Return (X, Y) of the center of cell containing provided text 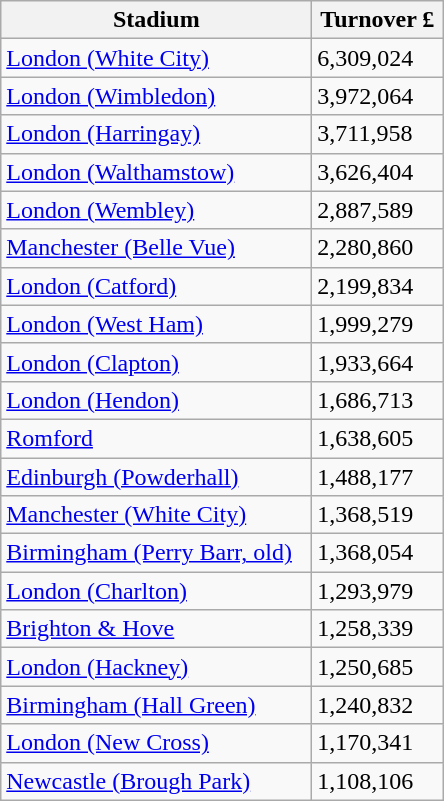
1,368,519 (378, 515)
Turnover £ (378, 20)
2,280,860 (378, 248)
London (Harringay) (156, 134)
3,626,404 (378, 172)
1,258,339 (378, 629)
Manchester (White City) (156, 515)
London (Walthamstow) (156, 172)
3,711,958 (378, 134)
2,199,834 (378, 286)
1,170,341 (378, 743)
London (Wimbledon) (156, 96)
Edinburgh (Powderhall) (156, 477)
3,972,064 (378, 96)
Birmingham (Perry Barr, old) (156, 553)
Manchester (Belle Vue) (156, 248)
London (West Ham) (156, 324)
1,240,832 (378, 705)
London (Wembley) (156, 210)
1,638,605 (378, 438)
Stadium (156, 20)
London (Hackney) (156, 667)
1,250,685 (378, 667)
2,887,589 (378, 210)
1,488,177 (378, 477)
Birmingham (Hall Green) (156, 705)
1,999,279 (378, 324)
1,368,054 (378, 553)
London (Hendon) (156, 400)
Newcastle (Brough Park) (156, 781)
London (White City) (156, 58)
1,108,106 (378, 781)
6,309,024 (378, 58)
1,933,664 (378, 362)
London (New Cross) (156, 743)
1,686,713 (378, 400)
Romford (156, 438)
1,293,979 (378, 591)
London (Charlton) (156, 591)
London (Catford) (156, 286)
Brighton & Hove (156, 629)
London (Clapton) (156, 362)
